Extract the [X, Y] coordinate from the center of the cell holding the provided text.  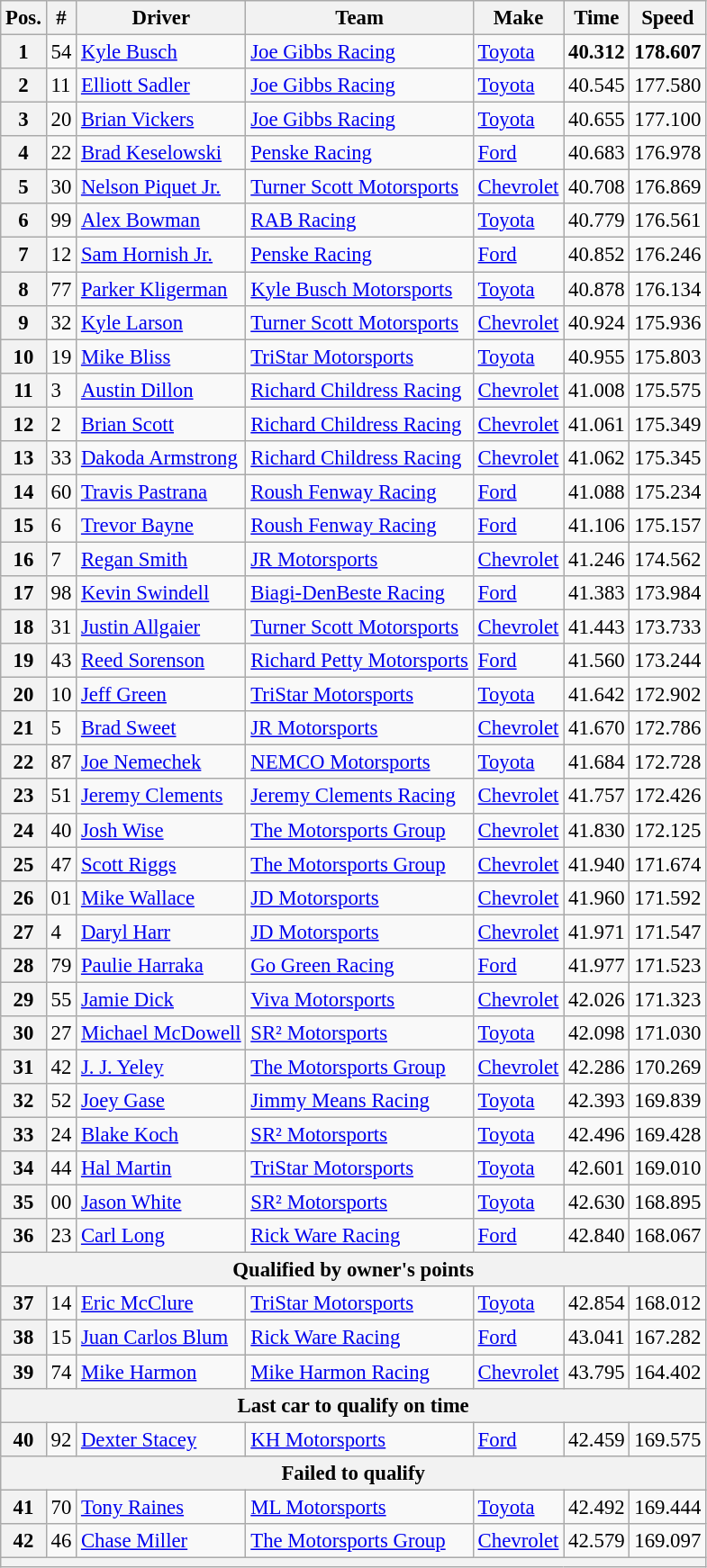
01 [61, 897]
Mike Bliss [161, 356]
Mike Harmon Racing [359, 1372]
Pos. [23, 18]
Parker Kligerman [161, 289]
Daryl Harr [161, 932]
Failed to qualify [353, 1473]
16 [23, 559]
175.345 [668, 458]
70 [61, 1507]
51 [61, 797]
175.234 [668, 491]
41 [23, 1507]
Blake Koch [161, 1135]
42.496 [596, 1135]
Regan Smith [161, 559]
40.779 [596, 221]
41.088 [596, 491]
Joey Gase [161, 1101]
167.282 [668, 1338]
173.984 [668, 593]
42.286 [596, 1067]
171.547 [668, 932]
42.840 [596, 1236]
176.869 [668, 187]
41.560 [596, 661]
92 [61, 1439]
Michael McDowell [161, 1033]
99 [61, 221]
Brad Keselowski [161, 153]
43.041 [596, 1338]
Kevin Swindell [161, 593]
Joe Nemechek [161, 762]
172.902 [668, 695]
40.683 [596, 153]
41.642 [596, 695]
60 [61, 491]
Jeremy Clements [161, 797]
Jason White [161, 1203]
Elliott Sadler [161, 86]
26 [23, 897]
Dakoda Armstrong [161, 458]
Mike Wallace [161, 897]
170.269 [668, 1067]
172.426 [668, 797]
87 [61, 762]
177.580 [668, 86]
42.393 [596, 1101]
NEMCO Motorsports [359, 762]
171.323 [668, 999]
RAB Racing [359, 221]
175.936 [668, 322]
42.854 [596, 1304]
37 [23, 1304]
Qualified by owner's points [353, 1270]
168.067 [668, 1236]
176.561 [668, 221]
Josh Wise [161, 830]
176.978 [668, 153]
Nelson Piquet Jr. [161, 187]
41.960 [596, 897]
Kyle Busch Motorsports [359, 289]
40.924 [596, 322]
41.684 [596, 762]
42.579 [596, 1541]
38 [23, 1338]
41.670 [596, 728]
Make [518, 18]
178.607 [668, 52]
98 [61, 593]
40.312 [596, 52]
171.592 [668, 897]
Sam Hornish Jr. [161, 255]
40.655 [596, 120]
Driver [161, 18]
Alex Bowman [161, 221]
Scott Riggs [161, 864]
Richard Petty Motorsports [359, 661]
13 [23, 458]
175.157 [668, 526]
42.601 [596, 1168]
Mike Harmon [161, 1372]
171.674 [668, 864]
169.444 [668, 1507]
Biagi-DenBeste Racing [359, 593]
Juan Carlos Blum [161, 1338]
Eric McClure [161, 1304]
41.443 [596, 627]
173.733 [668, 627]
41.383 [596, 593]
29 [23, 999]
40.708 [596, 187]
175.803 [668, 356]
41.940 [596, 864]
41.061 [596, 424]
175.575 [668, 390]
164.402 [668, 1372]
39 [23, 1372]
25 [23, 864]
Team [359, 18]
42.630 [596, 1203]
41.977 [596, 966]
177.100 [668, 120]
Jeff Green [161, 695]
40.878 [596, 289]
169.575 [668, 1439]
77 [61, 289]
Paulie Harraka [161, 966]
Austin Dillon [161, 390]
168.895 [668, 1203]
21 [23, 728]
1 [23, 52]
47 [61, 864]
35 [23, 1203]
Kyle Busch [161, 52]
169.839 [668, 1101]
Viva Motorsports [359, 999]
41.971 [596, 932]
79 [61, 966]
169.010 [668, 1168]
40.852 [596, 255]
Tony Raines [161, 1507]
55 [61, 999]
172.786 [668, 728]
44 [61, 1168]
169.097 [668, 1541]
Carl Long [161, 1236]
176.246 [668, 255]
171.030 [668, 1033]
41.830 [596, 830]
Speed [668, 18]
8 [23, 289]
34 [23, 1168]
Jamie Dick [161, 999]
Justin Allgaier [161, 627]
174.562 [668, 559]
J. J. Yeley [161, 1067]
43.795 [596, 1372]
42.459 [596, 1439]
Brian Vickers [161, 120]
Brian Scott [161, 424]
41.757 [596, 797]
41.106 [596, 526]
Dexter Stacey [161, 1439]
40.545 [596, 86]
ML Motorsports [359, 1507]
Travis Pastrana [161, 491]
Trevor Bayne [161, 526]
169.428 [668, 1135]
KH Motorsports [359, 1439]
41.008 [596, 390]
36 [23, 1236]
Kyle Larson [161, 322]
171.523 [668, 966]
Chase Miller [161, 1541]
54 [61, 52]
40.955 [596, 356]
Reed Sorenson [161, 661]
Jeremy Clements Racing [359, 797]
Hal Martin [161, 1168]
42.026 [596, 999]
172.728 [668, 762]
28 [23, 966]
17 [23, 593]
176.134 [668, 289]
00 [61, 1203]
52 [61, 1101]
41.246 [596, 559]
# [61, 18]
168.012 [668, 1304]
43 [61, 661]
18 [23, 627]
46 [61, 1541]
Go Green Racing [359, 966]
175.349 [668, 424]
172.125 [668, 830]
42.098 [596, 1033]
Brad Sweet [161, 728]
Time [596, 18]
74 [61, 1372]
Last car to qualify on time [353, 1405]
41.062 [596, 458]
9 [23, 322]
Jimmy Means Racing [359, 1101]
173.244 [668, 661]
42.492 [596, 1507]
